Locate the cell with the specified text and output its (x, y) center coordinate. 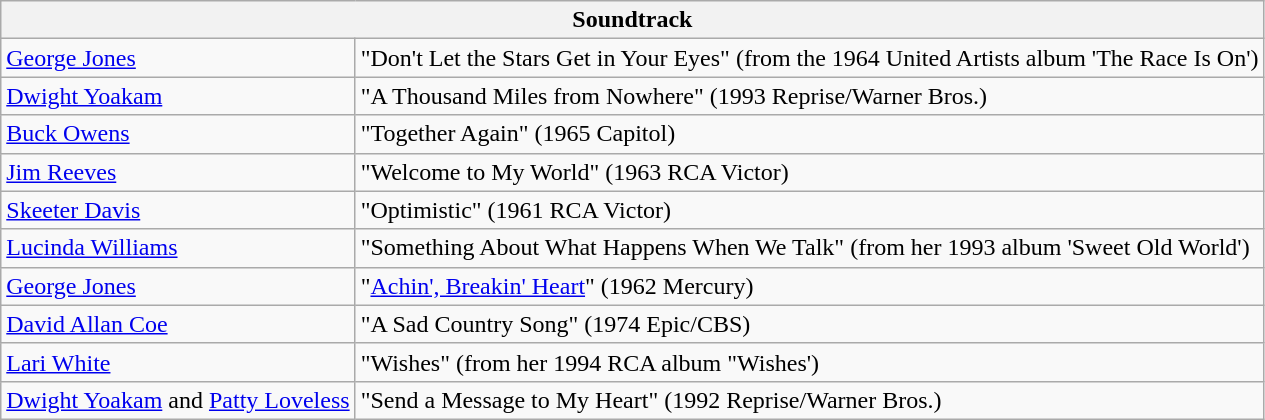
"Something About What Happens When We Talk" (from her 1993 album 'Sweet Old World') (810, 248)
Lari White (178, 362)
Lucinda Williams (178, 248)
"Achin', Breakin' Heart" (1962 Mercury) (810, 286)
"Wishes" (from her 1994 RCA album "Wishes') (810, 362)
"Don't Let the Stars Get in Your Eyes" (from the 1964 United Artists album 'The Race Is On') (810, 58)
"Send a Message to My Heart" (1992 Reprise/Warner Bros.) (810, 400)
Skeeter Davis (178, 210)
Dwight Yoakam (178, 96)
"Welcome to My World" (1963 RCA Victor) (810, 172)
"A Thousand Miles from Nowhere" (1993 Reprise/Warner Bros.) (810, 96)
Jim Reeves (178, 172)
"A Sad Country Song" (1974 Epic/CBS) (810, 324)
David Allan Coe (178, 324)
"Together Again" (1965 Capitol) (810, 134)
Soundtrack (632, 20)
Buck Owens (178, 134)
"Optimistic" (1961 RCA Victor) (810, 210)
Dwight Yoakam and Patty Loveless (178, 400)
